Find where the given text appears and provide that cell's center as (x, y) coordinate. 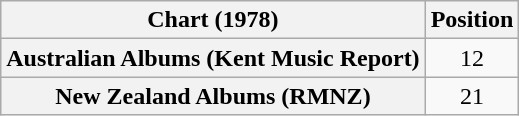
New Zealand Albums (RMNZ) (213, 96)
21 (472, 96)
Chart (1978) (213, 20)
Australian Albums (Kent Music Report) (213, 58)
12 (472, 58)
Position (472, 20)
